Scan for the cell matching the given text and deliver its (x, y) coordinate at center. 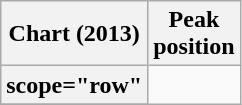
Chart (2013) (74, 34)
scope="row" (74, 85)
Peakposition (194, 34)
